Locate the cell with the specified text and output its (X, Y) center coordinate. 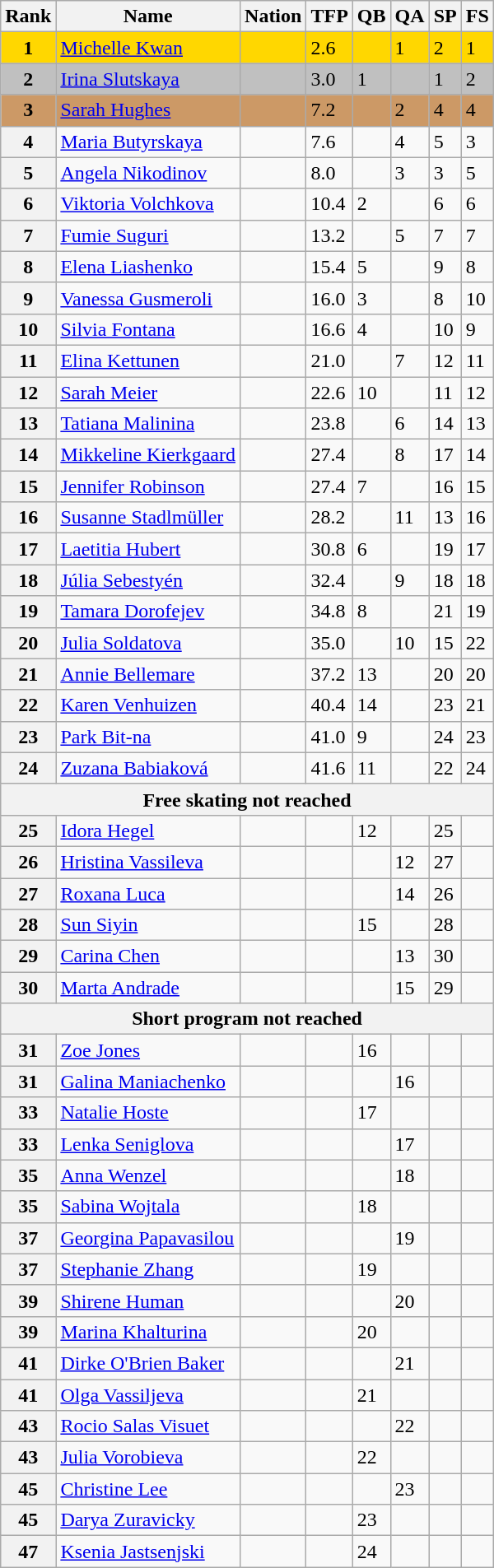
TFP (329, 16)
Dirke O'Brien Baker (148, 1363)
Stephanie Zhang (148, 1269)
34.8 (329, 612)
Marta Andrade (148, 988)
7.2 (329, 110)
Rocio Salas Visuet (148, 1426)
Michelle Kwan (148, 48)
7.6 (329, 142)
13.2 (329, 235)
23.8 (329, 424)
Sabina Wojtala (148, 1207)
16.6 (329, 329)
Tatiana Malinina (148, 424)
22.6 (329, 393)
FS (478, 16)
28.2 (329, 518)
35.0 (329, 643)
Galina Maniachenko (148, 1082)
Carina Chen (148, 956)
Elena Liashenko (148, 267)
Vanessa Gusmeroli (148, 298)
Rank (28, 16)
15.4 (329, 267)
21.0 (329, 361)
2.6 (329, 48)
Tamara Dorofejev (148, 612)
Mikkeline Kierkgaard (148, 455)
Laetitia Hubert (148, 549)
Roxana Luca (148, 893)
QB (371, 16)
Silvia Fontana (148, 329)
Sarah Meier (148, 393)
Name (148, 16)
Marina Khalturina (148, 1332)
3.0 (329, 79)
Maria Butyrskaya (148, 142)
Fumie Suguri (148, 235)
Natalie Hoste (148, 1113)
SP (445, 16)
10.4 (329, 204)
Free skating not reached (247, 799)
Lenka Seniglova (148, 1144)
Short program not reached (247, 1019)
Nation (273, 16)
Elina Kettunen (148, 361)
8.0 (329, 173)
Susanne Stadlmüller (148, 518)
Georgina Papavasilou (148, 1238)
Darya Zuravicky (148, 1520)
Angela Nikodinov (148, 173)
30.8 (329, 549)
32.4 (329, 580)
Jennifer Robinson (148, 486)
Sun Siyin (148, 925)
47 (28, 1552)
Zoe Jones (148, 1050)
37.2 (329, 674)
Julia Vorobieva (148, 1458)
QA (410, 16)
Christine Lee (148, 1489)
Irina Slutskaya (148, 79)
Annie Bellemare (148, 674)
Olga Vassiljeva (148, 1395)
Karen Venhuizen (148, 705)
16.0 (329, 298)
Viktoria Volchkova (148, 204)
Idora Hegel (148, 831)
Park Bit-na (148, 737)
Ksenia Jastsenjski (148, 1552)
Zuzana Babiaková (148, 768)
Julia Soldatova (148, 643)
Shirene Human (148, 1300)
Sarah Hughes (148, 110)
Anna Wenzel (148, 1175)
Júlia Sebestyén (148, 580)
41.0 (329, 737)
41.6 (329, 768)
40.4 (329, 705)
Hristina Vassileva (148, 862)
